Pinpoint the cell where the given text exists, returning its [x, y] midpoint coordinate. 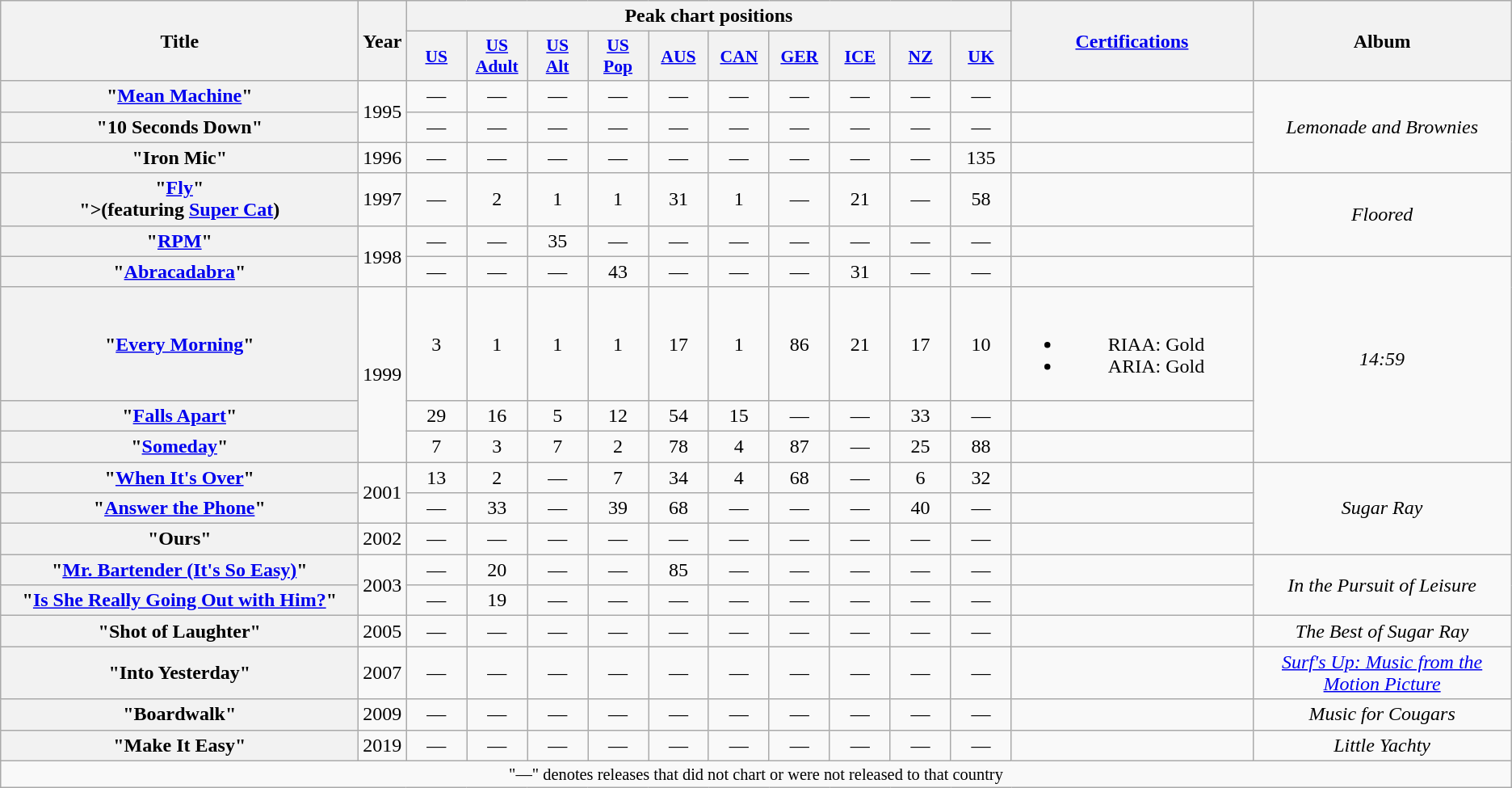
1998 [383, 256]
UK [981, 57]
USAlt [557, 57]
"Is She Really Going Out with Him?" [179, 600]
2003 [383, 585]
78 [678, 446]
1999 [383, 374]
NZ [921, 57]
43 [619, 272]
32 [981, 478]
Album [1382, 40]
Year [383, 40]
Little Yachty [1382, 745]
15 [738, 415]
USAdult [498, 57]
2005 [383, 631]
12 [619, 415]
86 [800, 343]
10 [981, 343]
"When It's Over" [179, 478]
Title [179, 40]
2001 [383, 493]
19 [498, 600]
In the Pursuit of Leisure [1382, 585]
"Make It Easy" [179, 745]
1996 [383, 158]
Surf's Up: Music from the Motion Picture [1382, 672]
Sugar Ray [1382, 508]
29 [436, 415]
"—" denotes releases that did not chart or were not released to that country [756, 774]
"Someday" [179, 446]
16 [498, 415]
25 [921, 446]
"Fly"">(featuring Super Cat) [179, 199]
13 [436, 478]
5 [557, 415]
2007 [383, 672]
20 [498, 570]
"Every Morning" [179, 343]
2009 [383, 714]
1997 [383, 199]
Music for Cougars [1382, 714]
40 [921, 508]
2002 [383, 539]
39 [619, 508]
CAN [738, 57]
The Best of Sugar Ray [1382, 631]
"Iron Mic" [179, 158]
ICE [859, 57]
6 [921, 478]
35 [557, 241]
87 [800, 446]
135 [981, 158]
88 [981, 446]
"10 Seconds Down" [179, 127]
34 [678, 478]
"Ours" [179, 539]
GER [800, 57]
54 [678, 415]
"Boardwalk" [179, 714]
Floored [1382, 215]
"Mean Machine" [179, 96]
2019 [383, 745]
"Falls Apart" [179, 415]
"Into Yesterday" [179, 672]
85 [678, 570]
"RPM" [179, 241]
USPop [619, 57]
Peak chart positions [709, 16]
14:59 [1382, 359]
"Shot of Laughter" [179, 631]
"Abracadabra" [179, 272]
1995 [383, 112]
"Answer the Phone" [179, 508]
Lemonade and Brownies [1382, 127]
"Mr. Bartender (It's So Easy)" [179, 570]
RIAA: GoldARIA: Gold [1132, 343]
Certifications [1132, 40]
58 [981, 199]
AUS [678, 57]
US [436, 57]
